Pinpoint the cell where the given text exists, returning its (X, Y) midpoint coordinate. 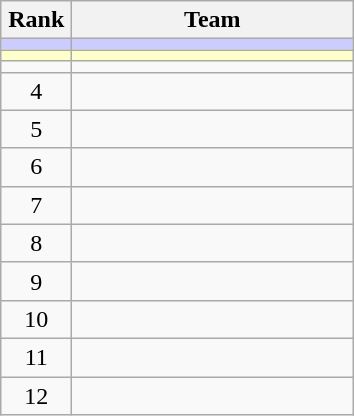
5 (36, 129)
7 (36, 205)
Team (212, 20)
11 (36, 357)
Rank (36, 20)
8 (36, 243)
6 (36, 167)
10 (36, 319)
9 (36, 281)
4 (36, 91)
12 (36, 395)
